Return [X, Y] of the center of cell containing provided text 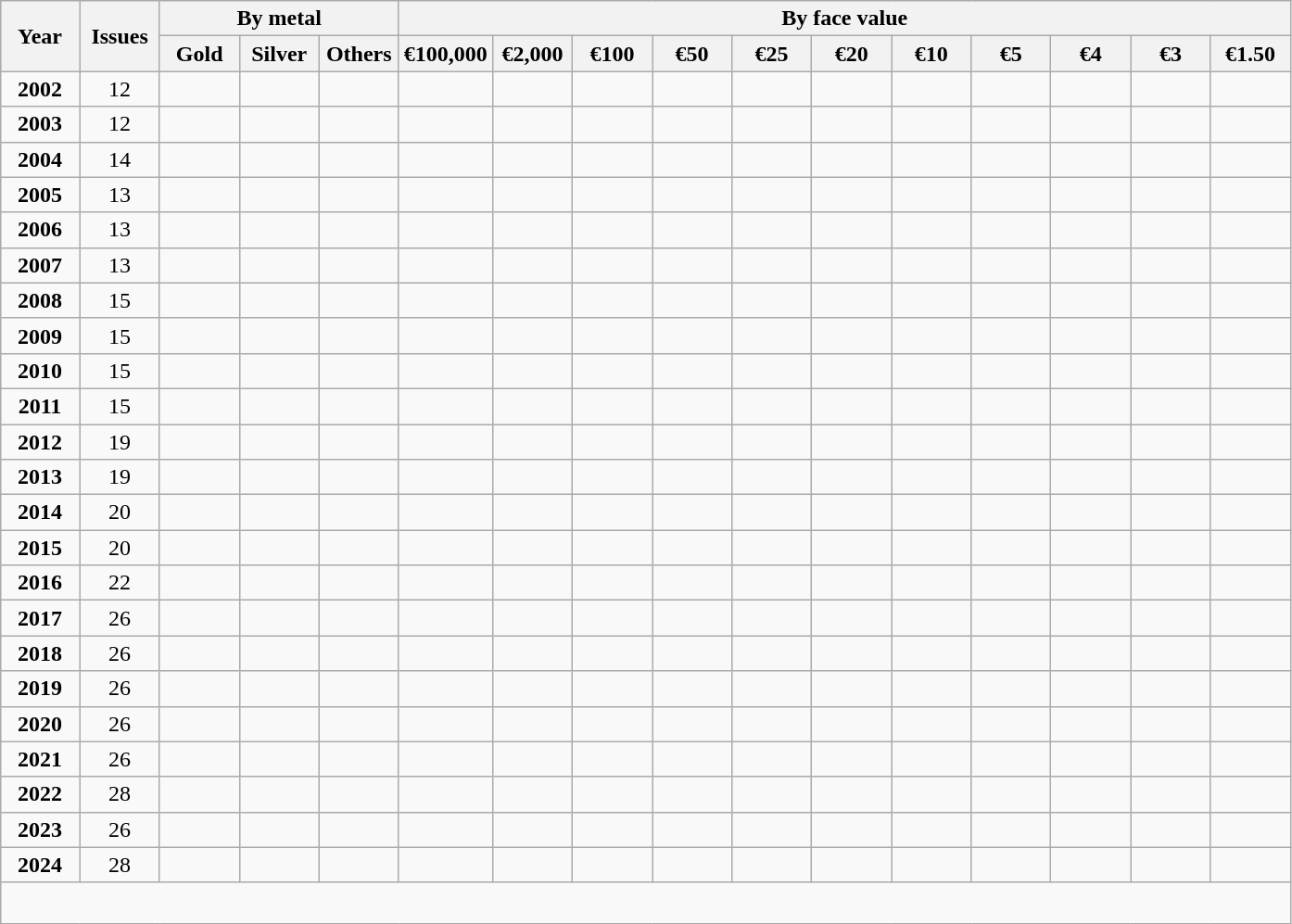
2012 [40, 442]
€100,000 [445, 54]
2023 [40, 829]
Others [359, 54]
€4 [1091, 54]
€100 [612, 54]
2013 [40, 477]
Year [40, 36]
2005 [40, 195]
By metal [279, 19]
2017 [40, 618]
2024 [40, 865]
Gold [199, 54]
€20 [852, 54]
2011 [40, 406]
2014 [40, 513]
2010 [40, 371]
2007 [40, 265]
2022 [40, 794]
2004 [40, 159]
€1.50 [1250, 54]
€3 [1171, 54]
2006 [40, 230]
2018 [40, 653]
2008 [40, 300]
14 [120, 159]
By face value [844, 19]
2020 [40, 724]
€10 [931, 54]
2015 [40, 548]
2009 [40, 335]
2003 [40, 124]
€50 [692, 54]
2021 [40, 759]
€5 [1011, 54]
Silver [279, 54]
€25 [772, 54]
€2,000 [532, 54]
2016 [40, 583]
Issues [120, 36]
22 [120, 583]
2002 [40, 89]
2019 [40, 689]
